Search for the cell housing the specified text and yield its [x, y] center coordinate. 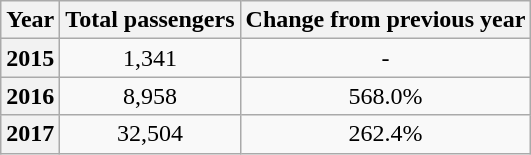
- [386, 58]
Change from previous year [386, 20]
2017 [30, 134]
32,504 [150, 134]
1,341 [150, 58]
8,958 [150, 96]
568.0% [386, 96]
262.4% [386, 134]
Year [30, 20]
Total passengers [150, 20]
2015 [30, 58]
2016 [30, 96]
